Search for the cell housing the specified text and yield its [x, y] center coordinate. 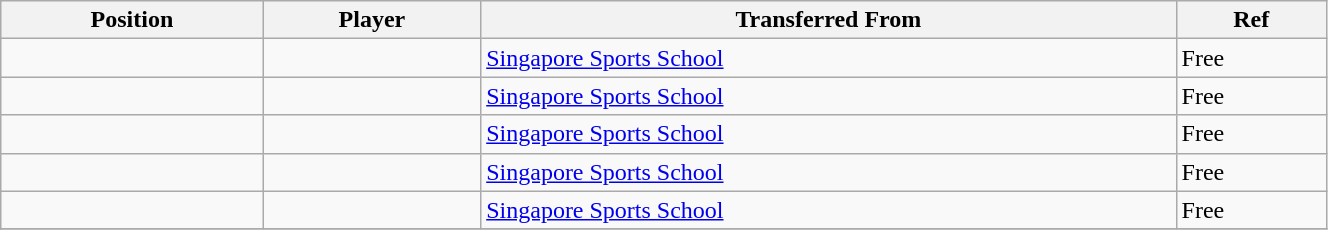
Player [372, 20]
Transferred From [828, 20]
Ref [1251, 20]
Position [132, 20]
